Return the (x, y) coordinate for the center point of the cell that contains the specified text.  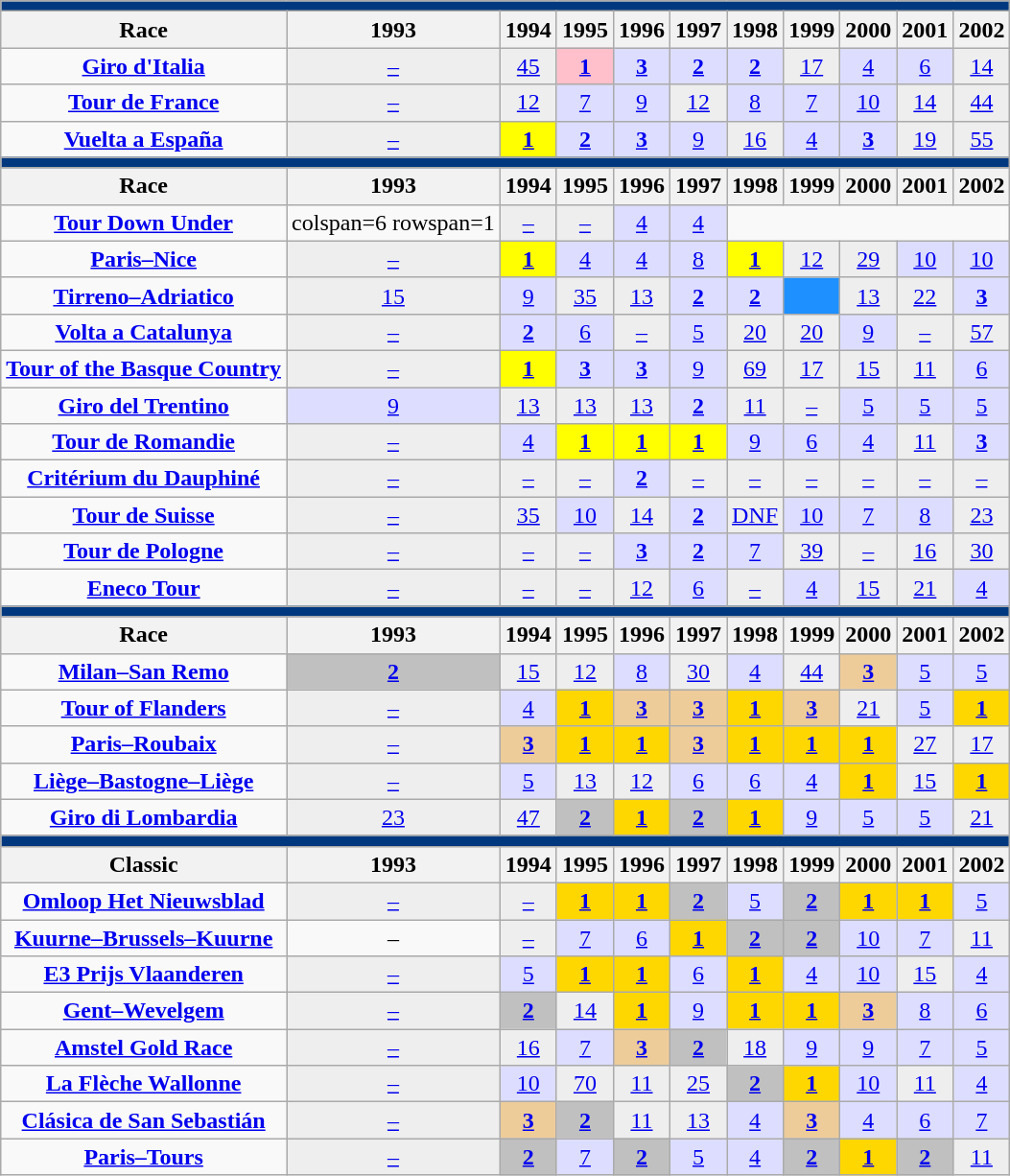
Tour of the Basque Country (144, 368)
25 (698, 1084)
Milan–San Remo (144, 671)
Kuurne–Brussels–Kuurne (144, 937)
Paris–Nice (144, 259)
Tour de France (144, 103)
Gent–Wevelgem (144, 1011)
Giro di Lombardia (144, 817)
29 (869, 259)
Paris–Tours (144, 1157)
Liège–Bastogne–Liège (144, 781)
Tour de Suisse (144, 515)
Giro d'Italia (144, 66)
19 (925, 139)
Classic (144, 864)
45 (528, 66)
Volta a Catalunya (144, 332)
Tour of Flanders (144, 708)
55 (982, 139)
Tirreno–Adriatico (144, 295)
39 (811, 552)
70 (585, 1084)
La Flèche Wallonne (144, 1084)
Giro del Trentino (144, 406)
69 (756, 368)
Eneco Tour (144, 588)
Vuelta a España (144, 139)
18 (756, 1047)
E3 Prijs Vlaanderen (144, 975)
27 (925, 744)
Tour Down Under (144, 223)
DNF (756, 515)
Paris–Roubaix (144, 744)
Amstel Gold Race (144, 1047)
Tour de Pologne (144, 552)
Critérium du Dauphiné (144, 479)
colspan=6 rowspan=1 (393, 223)
47 (528, 817)
22 (925, 295)
Tour de Romandie (144, 442)
57 (982, 332)
Clásica de San Sebastián (144, 1120)
Omloop Het Nieuwsblad (144, 901)
